Output the (x, y) coordinate of the center of the cell containing the given text.  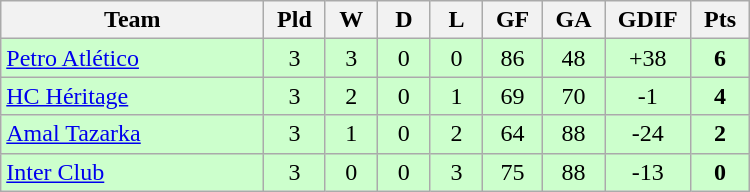
Amal Tazarka (132, 134)
4 (720, 96)
Team (132, 20)
Inter Club (132, 172)
Petro Atlético (132, 58)
64 (513, 134)
-24 (648, 134)
6 (720, 58)
Pts (720, 20)
70 (573, 96)
GDIF (648, 20)
48 (573, 58)
D (404, 20)
HC Héritage (132, 96)
-13 (648, 172)
W (352, 20)
75 (513, 172)
GF (513, 20)
86 (513, 58)
-1 (648, 96)
L (456, 20)
Pld (294, 20)
GA (573, 20)
69 (513, 96)
+38 (648, 58)
